Pinpoint the cell where the given text exists, returning its [x, y] midpoint coordinate. 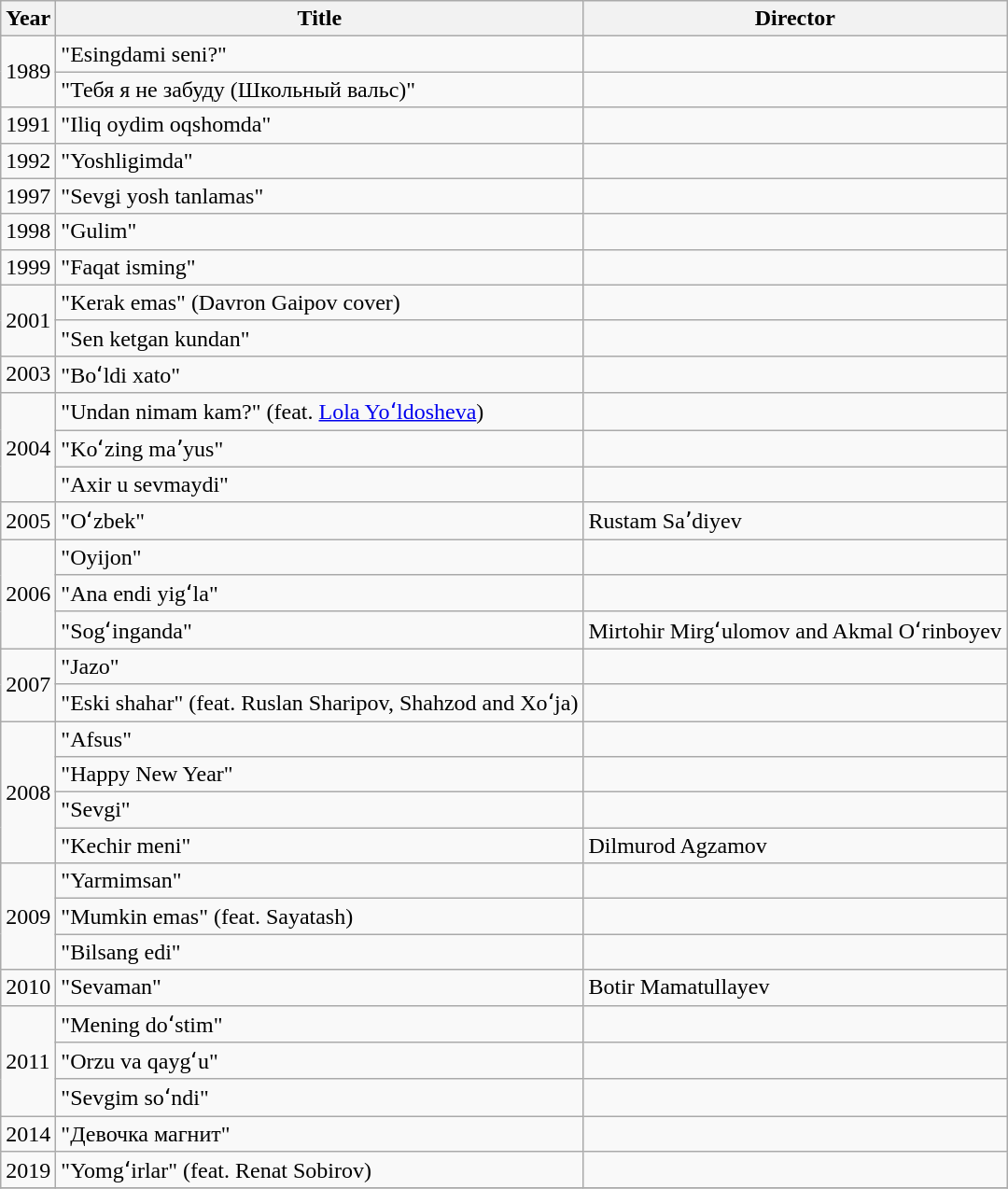
"Yoshligimda" [319, 161]
"Gulim" [319, 231]
"Orzu va qaygʻu" [319, 1061]
1992 [28, 161]
1999 [28, 267]
"Oyijon" [319, 557]
"Kechir meni" [319, 846]
Director [795, 19]
"Ana endi yigʻla" [319, 594]
2006 [28, 594]
"Bilsang edi" [319, 952]
Botir Mamatullayev [795, 987]
2005 [28, 521]
2011 [28, 1060]
"Oʻzbek" [319, 521]
"Iliq oydim oqshomda" [319, 125]
1991 [28, 125]
"Esingdami seni?" [319, 54]
2009 [28, 916]
2008 [28, 791]
"Koʻzing maʼyus" [319, 448]
Title [319, 19]
2003 [28, 374]
1997 [28, 196]
1989 [28, 72]
"Sogʻinganda" [319, 630]
"Boʻldi xato" [319, 374]
"Afsus" [319, 738]
2007 [28, 685]
2010 [28, 987]
"Девочка магнит" [319, 1134]
"Тебя я не забуду (Школьный вальс)" [319, 90]
2019 [28, 1170]
"Yarmimsan" [319, 881]
"Faqat isming" [319, 267]
Year [28, 19]
"Yomgʻirlar" (feat. Renat Sobirov) [319, 1170]
Dilmurod Agzamov [795, 846]
Rustam Saʼdiyev [795, 521]
"Sevgi" [319, 810]
"Axir u sevmaydi" [319, 484]
Mirtohir Mirgʻulomov and Akmal Oʻrinboyev [795, 630]
2014 [28, 1134]
"Eski shahar" (feat. Ruslan Sharipov, Shahzod and Xoʻja) [319, 703]
"Kerak emas" (Davron Gaipov cover) [319, 302]
"Sevaman" [319, 987]
1998 [28, 231]
"Undan nimam kam?" (feat. Lola Yoʻldosheva) [319, 412]
"Mening doʻstim" [319, 1024]
"Jazo" [319, 666]
2004 [28, 448]
"Sevgi yosh tanlamas" [319, 196]
"Sevgim soʻndi" [319, 1098]
"Happy New Year" [319, 775]
"Mumkin emas" (feat. Sayatash) [319, 916]
"Sen ketgan kundan" [319, 338]
2001 [28, 320]
